Extract the [X, Y] coordinate from the center of the cell holding the provided text.  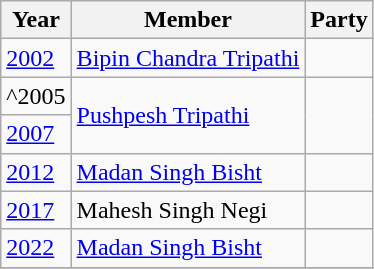
Party [339, 20]
2002 [36, 58]
Member [188, 20]
2007 [36, 134]
Bipin Chandra Tripathi [188, 58]
Year [36, 20]
^2005 [36, 96]
2017 [36, 210]
2022 [36, 248]
Pushpesh Tripathi [188, 115]
Mahesh Singh Negi [188, 210]
2012 [36, 172]
